Detect which cell encompasses the target text, then output its [x, y] center coordinate. 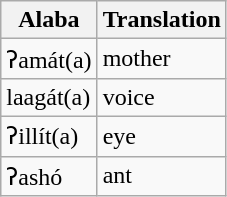
ʔashó [49, 176]
laagát(a) [49, 97]
voice [162, 97]
ʔamát(a) [49, 59]
ant [162, 176]
mother [162, 59]
eye [162, 136]
Alaba [49, 20]
Translation [162, 20]
ʔillít(a) [49, 136]
